Pinpoint the cell where the given text exists, returning its (x, y) midpoint coordinate. 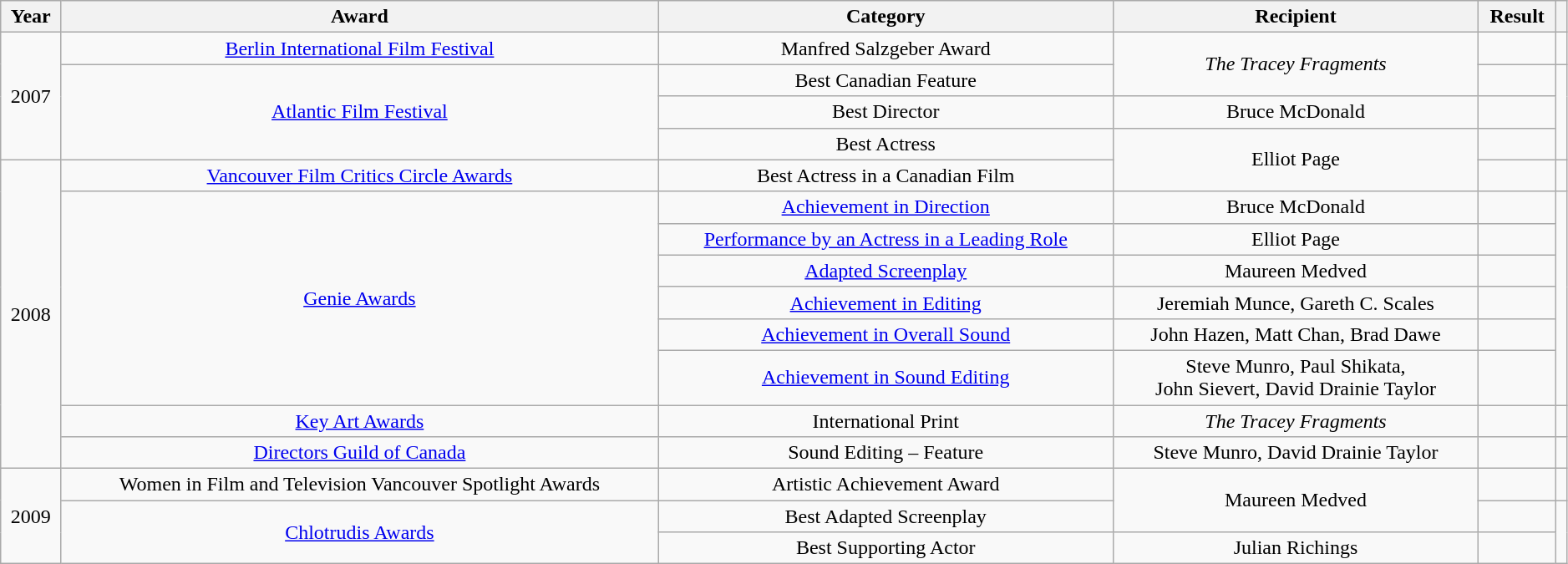
2008 (31, 314)
2007 (31, 96)
Artistic Achievement Award (885, 485)
Directors Guild of Canada (359, 453)
Category (885, 17)
Award (359, 17)
Achievement in Editing (885, 302)
Julian Richings (1295, 548)
Atlantic Film Festival (359, 112)
Year (31, 17)
Berlin International Film Festival (359, 48)
Result (1517, 17)
Performance by an Actress in a Leading Role (885, 239)
2009 (31, 516)
Best Director (885, 112)
Best Adapted Screenplay (885, 516)
Achievement in Overall Sound (885, 334)
John Hazen, Matt Chan, Brad Dawe (1295, 334)
Steve Munro, David Drainie Taylor (1295, 453)
Women in Film and Television Vancouver Spotlight Awards (359, 485)
Sound Editing – Feature (885, 453)
Steve Munro, Paul Shikata,John Sievert, David Drainie Taylor (1295, 378)
Jeremiah Munce, Gareth C. Scales (1295, 302)
Recipient (1295, 17)
Best Actress in a Canadian Film (885, 175)
Manfred Salzgeber Award (885, 48)
Chlotrudis Awards (359, 532)
Achievement in Sound Editing (885, 378)
Genie Awards (359, 297)
Best Supporting Actor (885, 548)
International Print (885, 420)
Best Actress (885, 144)
Achievement in Direction (885, 207)
Key Art Awards (359, 420)
Best Canadian Feature (885, 80)
Vancouver Film Critics Circle Awards (359, 175)
Adapted Screenplay (885, 271)
